Output the [x, y] coordinate of the center of the cell containing the given text.  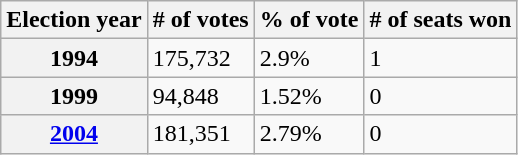
175,732 [200, 58]
# of votes [200, 20]
2.9% [309, 58]
1 [440, 58]
94,848 [200, 96]
1999 [74, 96]
% of vote [309, 20]
2.79% [309, 134]
Election year [74, 20]
# of seats won [440, 20]
1.52% [309, 96]
1994 [74, 58]
2004 [74, 134]
181,351 [200, 134]
